Pinpoint the cell where the given text exists, returning its [X, Y] midpoint coordinate. 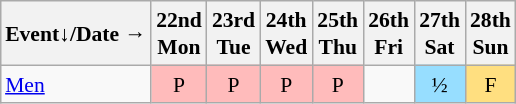
½ [440, 84]
24thWed [286, 33]
Event↓/Date → [76, 33]
22ndMon [179, 33]
25thThu [338, 33]
F [490, 84]
28thSun [490, 33]
27thSat [440, 33]
26thFri [388, 33]
23rdTue [234, 33]
Men [76, 84]
